For the text-containing cell, return its midpoint in (X, Y) coordinate format. 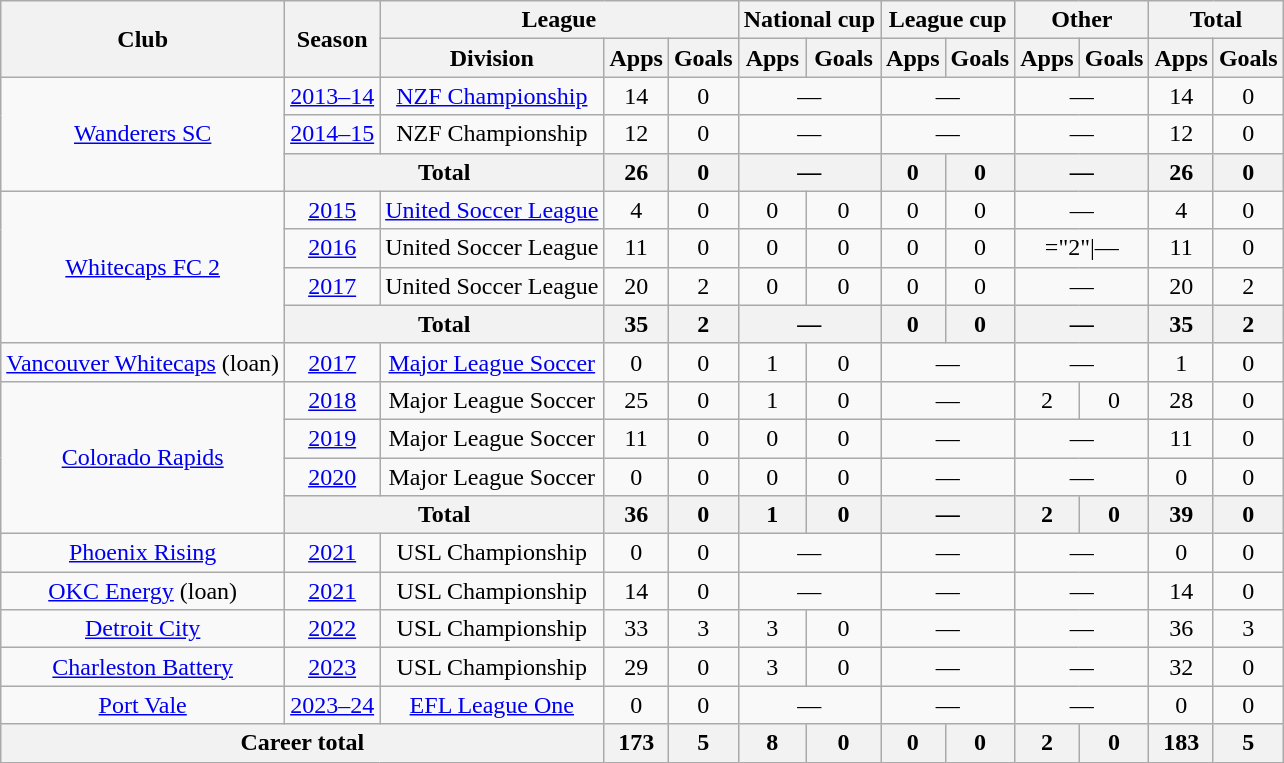
Career total (302, 743)
Charleston Battery (143, 667)
28 (1181, 400)
Other (1082, 20)
Colorado Rapids (143, 457)
25 (636, 400)
2023–24 (332, 705)
Phoenix Rising (143, 553)
Wanderers SC (143, 134)
Vancouver Whitecaps (loan) (143, 362)
EFL League One (492, 705)
Division (492, 58)
173 (636, 743)
2023 (332, 667)
39 (1181, 515)
8 (772, 743)
2016 (332, 248)
Port Vale (143, 705)
="2"|— (1082, 248)
League cup (948, 20)
32 (1181, 667)
Whitecaps FC 2 (143, 267)
2020 (332, 477)
2022 (332, 629)
Detroit City (143, 629)
183 (1181, 743)
2014–15 (332, 134)
2018 (332, 400)
National cup (809, 20)
2015 (332, 210)
OKC Energy (loan) (143, 591)
League (559, 20)
2013–14 (332, 96)
33 (636, 629)
29 (636, 667)
Season (332, 39)
Club (143, 39)
2019 (332, 438)
